Pinpoint the cell where the given text exists, returning its (X, Y) midpoint coordinate. 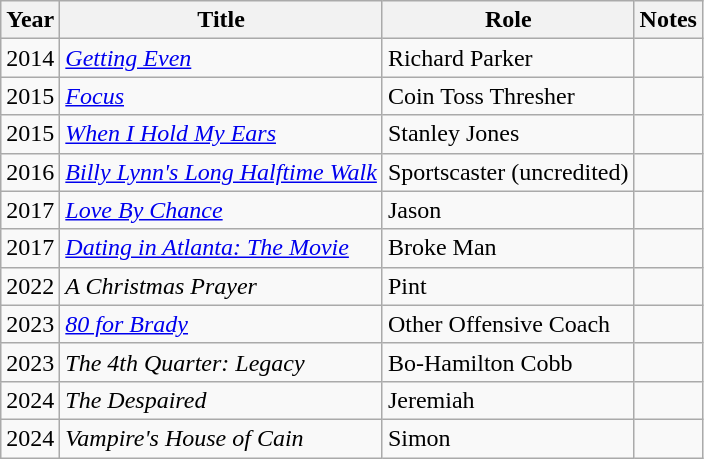
Getting Even (222, 58)
Other Offensive Coach (508, 324)
Broke Man (508, 248)
Bo-Hamilton Cobb (508, 362)
The Despaired (222, 400)
2022 (30, 286)
Jason (508, 210)
Notes (668, 20)
Role (508, 20)
Focus (222, 96)
Simon (508, 438)
2016 (30, 172)
Jeremiah (508, 400)
Coin Toss Thresher (508, 96)
2014 (30, 58)
The 4th Quarter: Legacy (222, 362)
Richard Parker (508, 58)
Vampire's House of Cain (222, 438)
Dating in Atlanta: The Movie (222, 248)
Stanley Jones (508, 134)
Title (222, 20)
Love By Chance (222, 210)
A Christmas Prayer (222, 286)
Pint (508, 286)
80 for Brady (222, 324)
Billy Lynn's Long Halftime Walk (222, 172)
When I Hold My Ears (222, 134)
Year (30, 20)
Sportscaster (uncredited) (508, 172)
